Identify which cell holds the provided text, then report its (x, y) central coordinate. 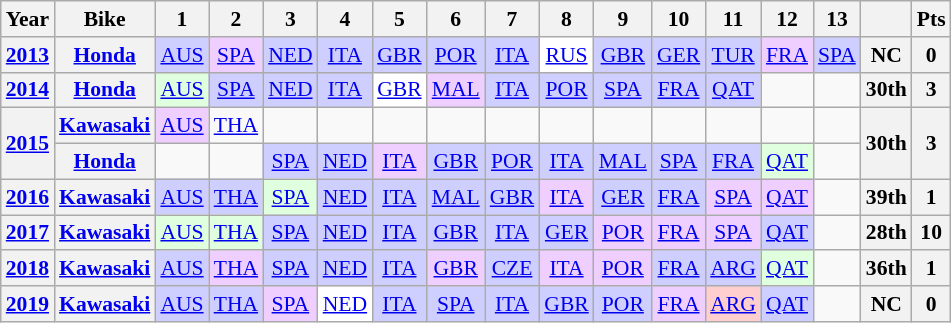
2018 (28, 269)
12 (787, 19)
2017 (28, 233)
39th (886, 197)
Bike (104, 19)
Year (28, 19)
2013 (28, 55)
2 (236, 19)
TUR (733, 55)
13 (837, 19)
9 (623, 19)
28th (886, 233)
CZE (512, 269)
2014 (28, 90)
5 (400, 19)
36th (886, 269)
Pts (932, 19)
7 (512, 19)
6 (456, 19)
11 (733, 19)
2019 (28, 304)
RUS (566, 55)
2015 (28, 144)
2016 (28, 197)
8 (566, 19)
4 (345, 19)
